Pinpoint the cell where the given text exists, returning its (x, y) midpoint coordinate. 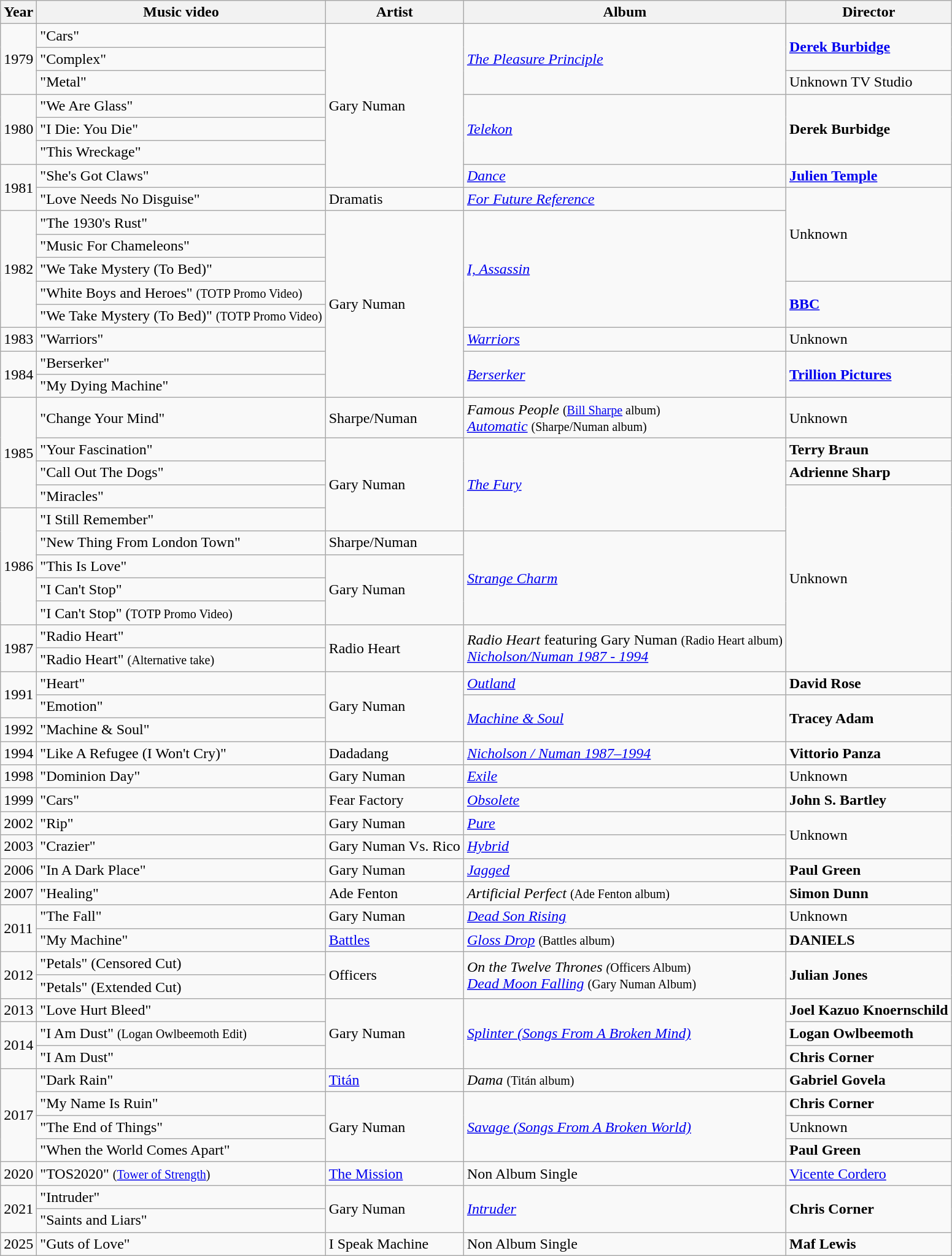
"Heart" (181, 683)
Julien Temple (869, 176)
I Speak Machine (394, 1244)
Machine & Soul (625, 718)
"Rip" (181, 823)
Director (869, 12)
"Love Hurt Bleed" (181, 1010)
Logan Owlbeemoth (869, 1033)
Fear Factory (394, 800)
2003 (18, 847)
"Dark Rain" (181, 1080)
Outland (625, 683)
Pure (625, 823)
2025 (18, 1244)
2020 (18, 1174)
1992 (18, 730)
Dadadang (394, 753)
"The Fall" (181, 917)
"Complex" (181, 59)
"Like A Refugee (I Won't Cry)" (181, 753)
Titán (394, 1080)
"The End of Things" (181, 1127)
"This Is Love" (181, 566)
"White Boys and Heroes" (TOTP Promo Video) (181, 293)
Joel Kazuo Knoernschild (869, 1010)
1985 (18, 453)
Officers (394, 975)
Unknown TV Studio (869, 82)
1998 (18, 777)
Radio Heart (394, 648)
Strange Charm (625, 578)
"Music For Chameleons" (181, 246)
Dama (Titán album) (625, 1080)
Dance (625, 176)
1981 (18, 187)
Warriors (625, 339)
For Future Reference (625, 199)
Gloss Drop (Battles album) (625, 940)
"Warriors" (181, 339)
Maf Lewis (869, 1244)
Artificial Perfect (Ade Fenton album) (625, 893)
"Intruder" (181, 1197)
Music video (181, 12)
John S. Bartley (869, 800)
2007 (18, 893)
"Machine & Soul" (181, 730)
Year (18, 12)
"Miracles" (181, 496)
"Your Fascination" (181, 449)
"She's Got Claws" (181, 176)
Vicente Cordero (869, 1174)
"Healing" (181, 893)
Intruder (625, 1209)
"When the World Comes Apart" (181, 1150)
The Pleasure Principle (625, 59)
"Saints and Liars" (181, 1220)
"This Wreckage" (181, 152)
"Change Your Mind" (181, 417)
Trillion Pictures (869, 374)
Vittorio Panza (869, 753)
"Emotion" (181, 707)
1983 (18, 339)
"New Thing From London Town" (181, 543)
Dead Son Rising (625, 917)
Album (625, 12)
Famous People (Bill Sharpe album)Automatic (Sharpe/Numan album) (625, 417)
"I Can't Stop" (TOTP Promo Video) (181, 613)
"Call Out The Dogs" (181, 473)
Nicholson / Numan 1987–1994 (625, 753)
Jagged (625, 870)
Savage (Songs From A Broken World) (625, 1127)
Exile (625, 777)
"My Machine" (181, 940)
"I Am Dust" (Logan Owlbeemoth Edit) (181, 1033)
Splinter (Songs From A Broken Mind) (625, 1033)
"Petals" (Extended Cut) (181, 987)
1979 (18, 59)
Hybrid (625, 847)
Ade Fenton (394, 893)
2006 (18, 870)
BBC (869, 304)
"Berserker" (181, 363)
"In A Dark Place" (181, 870)
Radio Heart featuring Gary Numan (Radio Heart album)Nicholson/Numan 1987 - 1994 (625, 648)
Artist (394, 12)
1984 (18, 374)
Simon Dunn (869, 893)
Obsolete (625, 800)
1987 (18, 648)
2017 (18, 1115)
The Fury (625, 484)
I, Assassin (625, 269)
On the Twelve Thrones (Officers Album)Dead Moon Falling (Gary Numan Album) (625, 975)
Adrienne Sharp (869, 473)
Battles (394, 940)
"I Still Remember" (181, 519)
2002 (18, 823)
1991 (18, 695)
"I Can't Stop" (181, 589)
2013 (18, 1010)
2011 (18, 928)
Julian Jones (869, 975)
"Petals" (Censored Cut) (181, 963)
1994 (18, 753)
"Love Needs No Disguise" (181, 199)
Telekon (625, 129)
Gary Numan Vs. Rico (394, 847)
1980 (18, 129)
"My Dying Machine" (181, 386)
DANIELS (869, 940)
"Radio Heart" (181, 636)
"The 1930's Rust" (181, 222)
1986 (18, 566)
"We Are Glass" (181, 106)
Berserker (625, 374)
"I Die: You Die" (181, 129)
"Guts of Love" (181, 1244)
"Crazier" (181, 847)
"Radio Heart" (Alternative take) (181, 659)
"We Take Mystery (To Bed)" (TOTP Promo Video) (181, 316)
Dramatis (394, 199)
"My Name Is Ruin" (181, 1104)
Terry Braun (869, 449)
"I Am Dust" (181, 1056)
1982 (18, 269)
2012 (18, 975)
The Mission (394, 1174)
"We Take Mystery (To Bed)" (181, 269)
"Metal" (181, 82)
2014 (18, 1045)
Gabriel Govela (869, 1080)
"Dominion Day" (181, 777)
David Rose (869, 683)
1999 (18, 800)
"TOS2020" (Tower of Strength) (181, 1174)
Tracey Adam (869, 718)
2021 (18, 1209)
